Determine the [x, y] coordinate at the center of the cell enclosing the given text.  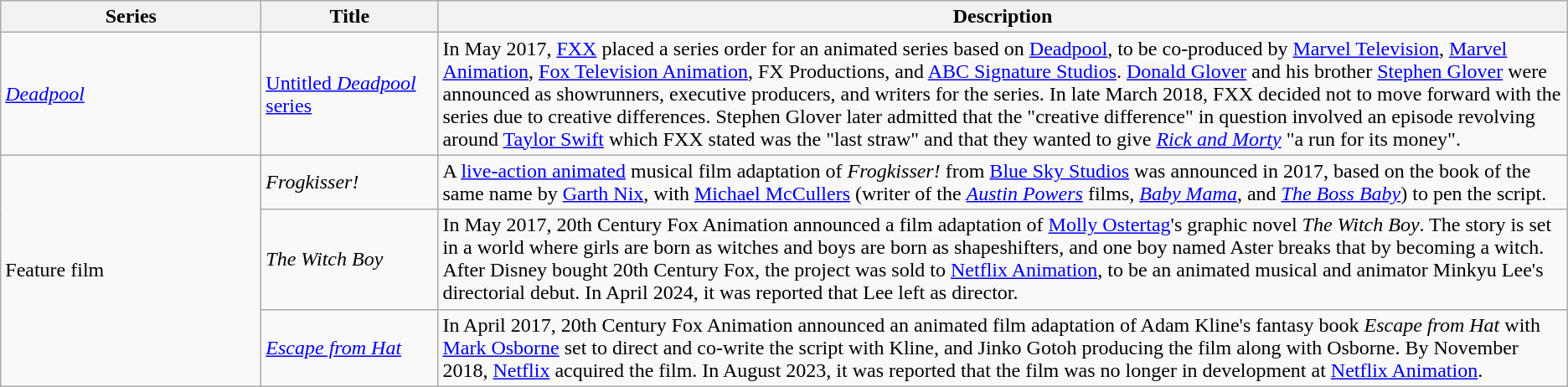
Title [350, 17]
Feature film [131, 271]
Frogkisser! [350, 183]
Deadpool [131, 94]
The Witch Boy [350, 260]
Description [1003, 17]
Escape from Hat [350, 348]
Untitled Deadpool series [350, 94]
Series [131, 17]
